Scan for the cell matching the given text and deliver its [X, Y] coordinate at center. 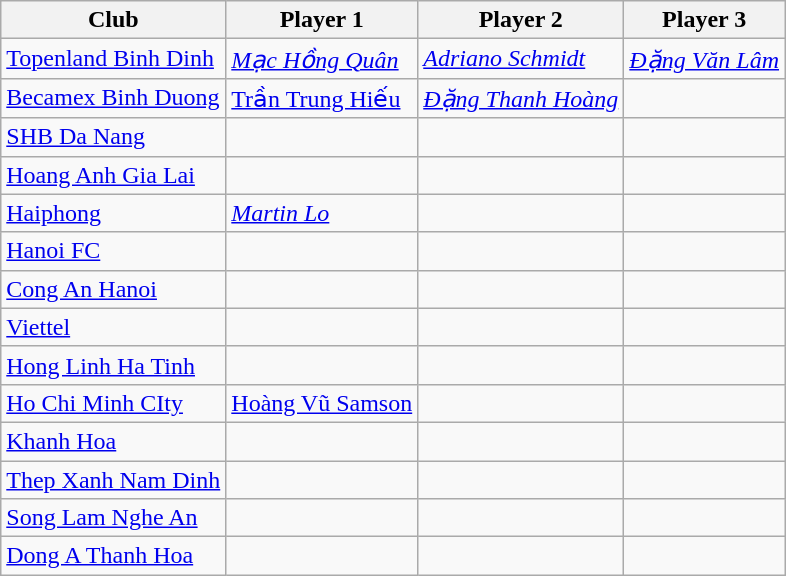
Viettel [114, 327]
Player 1 [322, 20]
Song Lam Nghe An [114, 518]
Ho Chi Minh CIty [114, 403]
Hoàng Vũ Samson [322, 403]
Cong An Hanoi [114, 289]
Martin Lo [322, 213]
Mạc Hồng Quân [322, 59]
Đặng Thanh Hoàng [521, 98]
SHB Da Nang [114, 137]
Đặng Văn Lâm [704, 59]
Topenland Binh Dinh [114, 59]
Player 3 [704, 20]
Trần Trung Hiếu [322, 98]
Hoang Anh Gia Lai [114, 175]
Hanoi FC [114, 251]
Thep Xanh Nam Dinh [114, 479]
Player 2 [521, 20]
Adriano Schmidt [521, 59]
Haiphong [114, 213]
Club [114, 20]
Dong A Thanh Hoa [114, 556]
Becamex Binh Duong [114, 98]
Khanh Hoa [114, 441]
Hong Linh Ha Tinh [114, 365]
